Identify which cell holds the provided text, then report its (x, y) central coordinate. 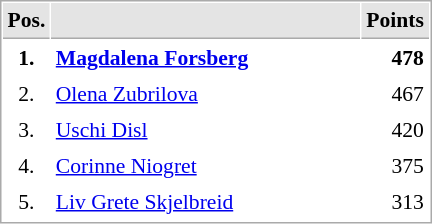
Magdalena Forsberg (206, 57)
467 (396, 93)
4. (26, 165)
375 (396, 165)
3. (26, 129)
Points (396, 21)
2. (26, 93)
1. (26, 57)
Corinne Niogret (206, 165)
420 (396, 129)
Pos. (26, 21)
Liv Grete Skjelbreid (206, 201)
478 (396, 57)
5. (26, 201)
Olena Zubrilova (206, 93)
313 (396, 201)
Uschi Disl (206, 129)
